Determine the (x, y) coordinate at the center of the cell enclosing the given text.  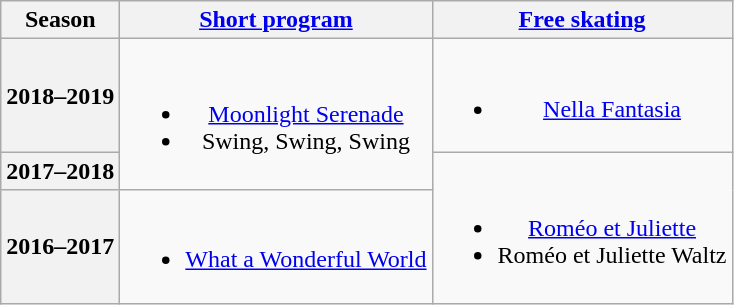
Free skating (582, 20)
2016–2017 (60, 246)
2018–2019 (60, 96)
Season (60, 20)
Roméo et Juliette Roméo et Juliette Waltz (582, 228)
Nella Fantasia (582, 96)
Moonlight Serenade Swing, Swing, Swing (276, 114)
What a Wonderful World (276, 246)
Short program (276, 20)
2017–2018 (60, 171)
